Return the [x, y] coordinate for the center point of the cell that contains the specified text.  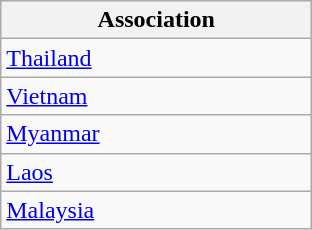
Laos [156, 172]
Thailand [156, 58]
Myanmar [156, 134]
Malaysia [156, 210]
Vietnam [156, 96]
Association [156, 20]
